Detect which cell encompasses the target text, then output its [X, Y] center coordinate. 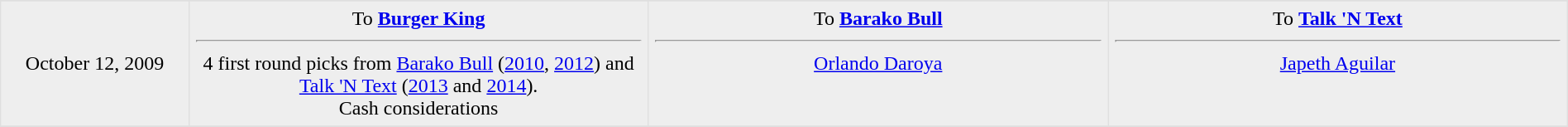
To Barako BullOrlando Daroya [878, 64]
To Talk 'N TextJapeth Aguilar [1338, 64]
October 12, 2009 [95, 64]
To Burger King4 first round picks from Barako Bull (2010, 2012) and Talk 'N Text (2013 and 2014).Cash considerations [418, 64]
